Identify which cell holds the provided text, then report its [X, Y] central coordinate. 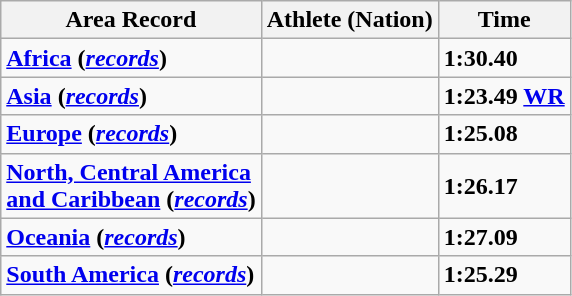
1:27.09 [504, 237]
1:25.08 [504, 134]
North, Central Americaand Caribbean (records) [131, 186]
1:26.17 [504, 186]
Asia (records) [131, 96]
1:30.40 [504, 58]
Oceania (records) [131, 237]
South America (records) [131, 275]
Africa (records) [131, 58]
Area Record [131, 20]
Athlete (Nation) [350, 20]
1:23.49 WR [504, 96]
Europe (records) [131, 134]
1:25.29 [504, 275]
Time [504, 20]
